Locate the cell with the specified text and output its (X, Y) center coordinate. 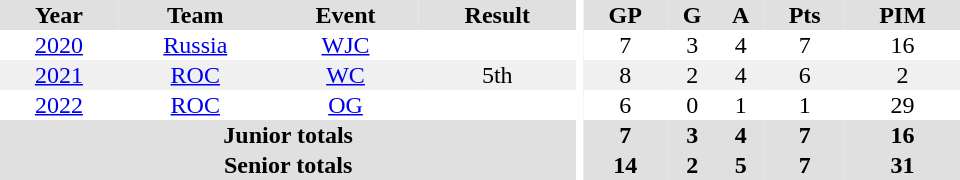
Pts (804, 15)
A (740, 15)
0 (692, 105)
2020 (59, 45)
GP (625, 15)
Junior totals (288, 135)
8 (625, 75)
WC (346, 75)
Team (196, 15)
OG (346, 105)
31 (902, 165)
2021 (59, 75)
WJC (346, 45)
Result (497, 15)
14 (625, 165)
PIM (902, 15)
Senior totals (288, 165)
5 (740, 165)
5th (497, 75)
Year (59, 15)
Russia (196, 45)
Event (346, 15)
2022 (59, 105)
G (692, 15)
29 (902, 105)
